For the text-containing cell, return its midpoint in (X, Y) coordinate format. 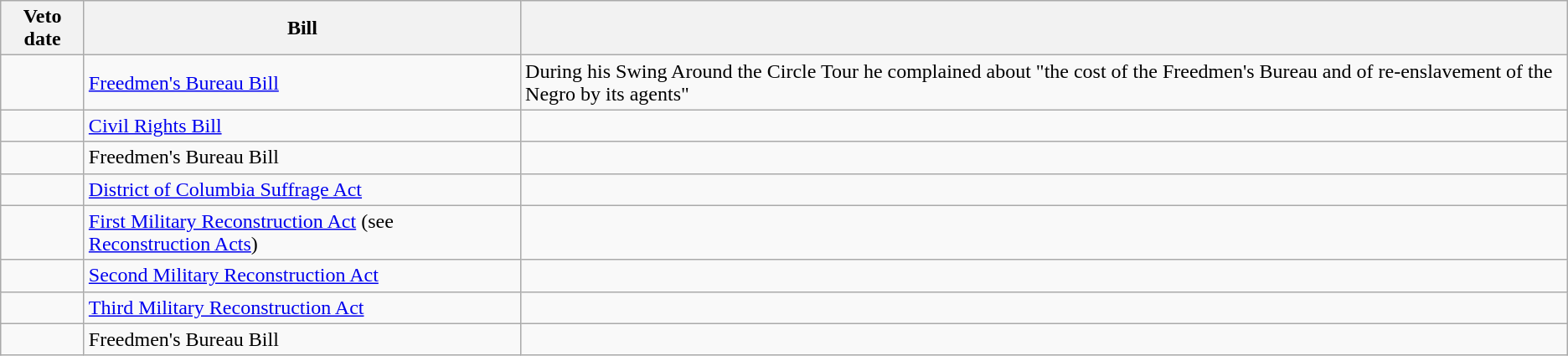
Civil Rights Bill (302, 126)
Bill (302, 28)
Second Military Reconstruction Act (302, 276)
Veto date (43, 28)
During his Swing Around the Circle Tour he complained about "the cost of the Freedmen's Bureau and of re-enslavement of the Negro by its agents" (1044, 82)
District of Columbia Suffrage Act (302, 189)
First Military Reconstruction Act (see Reconstruction Acts) (302, 233)
Third Military Reconstruction Act (302, 307)
